Output the (X, Y) coordinate of the center of the cell containing the given text.  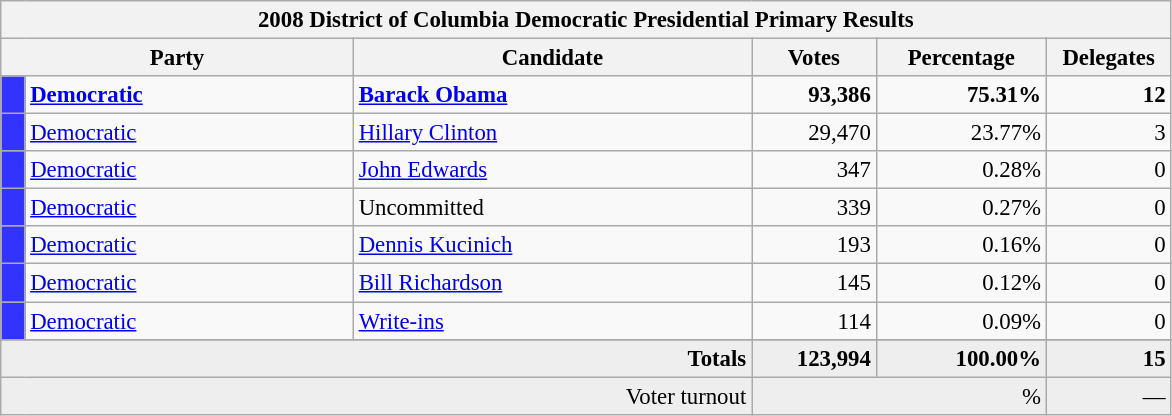
100.00% (961, 358)
0.12% (961, 283)
23.77% (961, 133)
12 (1108, 95)
0.27% (961, 208)
John Edwards (552, 170)
0.16% (961, 245)
Candidate (552, 58)
Barack Obama (552, 95)
Voter turnout (376, 396)
145 (814, 283)
15 (1108, 358)
123,994 (814, 358)
29,470 (814, 133)
Percentage (961, 58)
2008 District of Columbia Democratic Presidential Primary Results (586, 20)
114 (814, 321)
193 (814, 245)
Bill Richardson (552, 283)
347 (814, 170)
Totals (376, 358)
— (1108, 396)
Party (178, 58)
339 (814, 208)
Hillary Clinton (552, 133)
Uncommitted (552, 208)
93,386 (814, 95)
Votes (814, 58)
Write-ins (552, 321)
0.09% (961, 321)
Delegates (1108, 58)
Dennis Kucinich (552, 245)
3 (1108, 133)
0.28% (961, 170)
% (900, 396)
75.31% (961, 95)
